Determine the [x, y] coordinate at the center of the cell enclosing the given text.  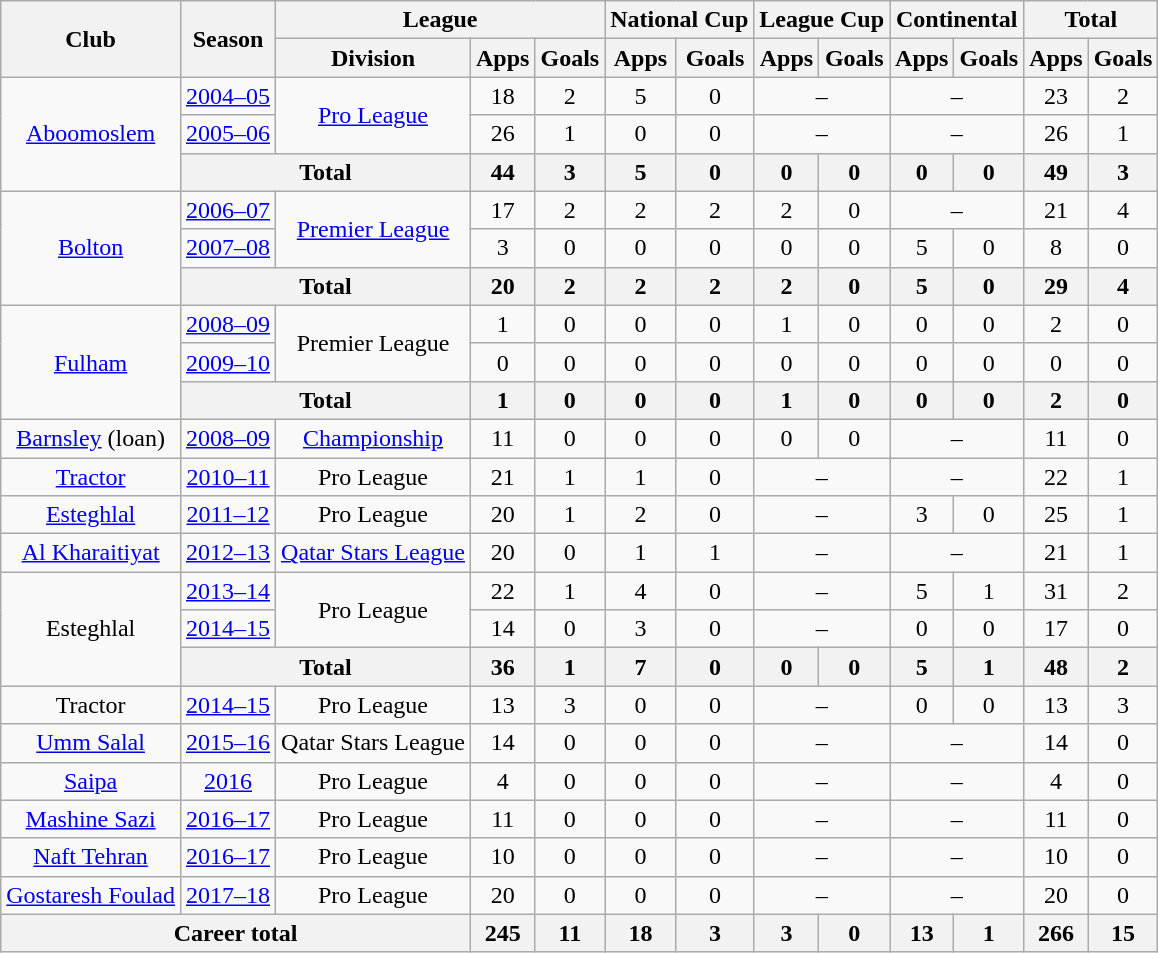
44 [503, 172]
Aboomoslem [91, 134]
Mashine Sazi [91, 819]
8 [1056, 248]
266 [1056, 933]
Al Kharaitiyat [91, 553]
2017–18 [228, 895]
2016 [228, 781]
Saipa [91, 781]
7 [641, 667]
2013–14 [228, 591]
2005–06 [228, 134]
Championship [374, 438]
Bolton [91, 248]
Gostaresh Foulad [91, 895]
2015–16 [228, 743]
15 [1123, 933]
23 [1056, 96]
Continental [957, 20]
31 [1056, 591]
Division [374, 58]
Season [228, 39]
2011–12 [228, 515]
48 [1056, 667]
Barnsley (loan) [91, 438]
Naft Tehran [91, 857]
2010–11 [228, 477]
49 [1056, 172]
League [440, 20]
Umm Salal [91, 743]
Club [91, 39]
36 [503, 667]
2006–07 [228, 210]
2012–13 [228, 553]
29 [1056, 286]
Career total [236, 933]
2004–05 [228, 96]
2007–08 [228, 248]
National Cup [680, 20]
Fulham [91, 362]
25 [1056, 515]
2009–10 [228, 362]
245 [503, 933]
League Cup [822, 20]
